For the text-containing cell, return its midpoint in [x, y] coordinate format. 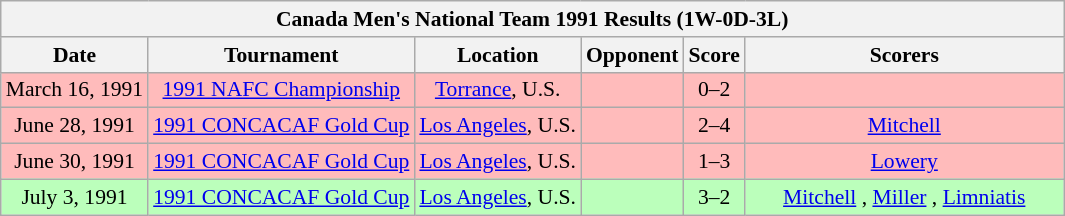
2–4 [714, 126]
Lowery [904, 162]
Mitchell [904, 126]
Mitchell , Miller , Limniatis [904, 197]
July 3, 1991 [74, 197]
1991 NAFC Championship [281, 90]
1–3 [714, 162]
3–2 [714, 197]
Tournament [281, 55]
Torrance, U.S. [498, 90]
Score [714, 55]
Location [498, 55]
June 28, 1991 [74, 126]
March 16, 1991 [74, 90]
Opponent [632, 55]
0–2 [714, 90]
Date [74, 55]
June 30, 1991 [74, 162]
Canada Men's National Team 1991 Results (1W-0D-3L) [532, 19]
Scorers [904, 55]
